From the cell containing the given text, extract its center point as (X, Y) coordinate. 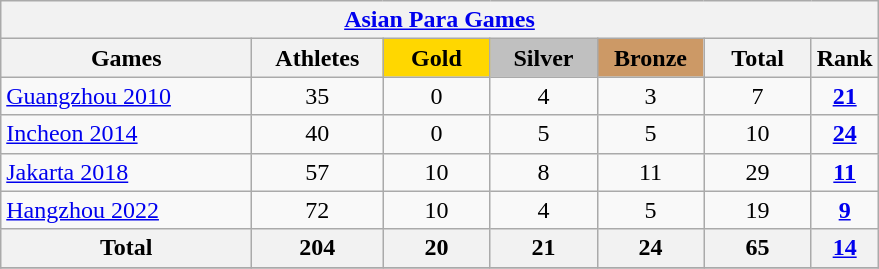
Games (126, 58)
3 (650, 96)
20 (436, 248)
9 (844, 210)
Incheon 2014 (126, 134)
Jakarta 2018 (126, 172)
204 (318, 248)
Athletes (318, 58)
Asian Para Games (440, 20)
Bronze (650, 58)
8 (544, 172)
Guangzhou 2010 (126, 96)
Silver (544, 58)
19 (758, 210)
40 (318, 134)
35 (318, 96)
14 (844, 248)
57 (318, 172)
Rank (844, 58)
Hangzhou 2022 (126, 210)
65 (758, 248)
7 (758, 96)
Gold (436, 58)
29 (758, 172)
72 (318, 210)
